Capture the cell that displays the provided text and extract its (x, y) central coordinate. 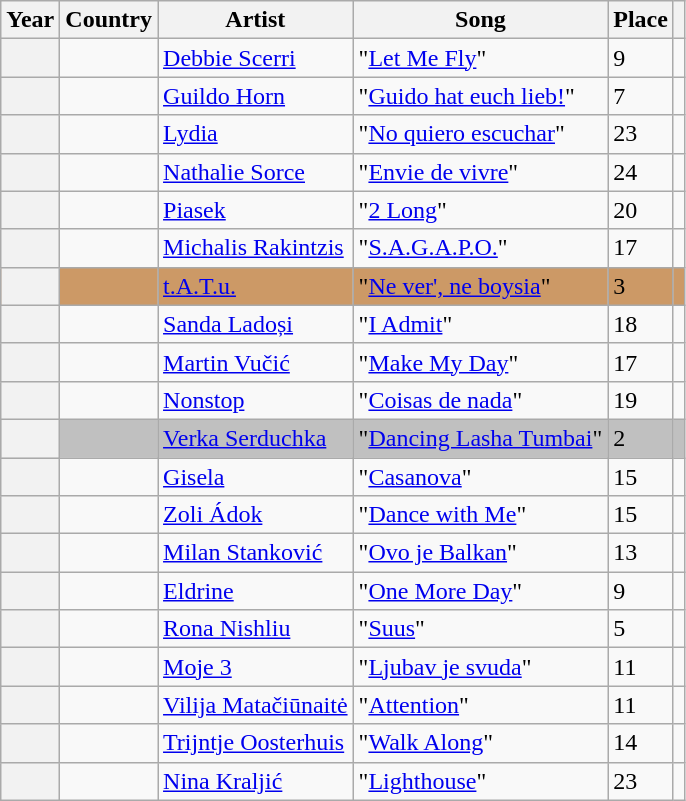
"Let Me Fly" (480, 58)
Guildo Horn (256, 96)
Country (109, 20)
"Coisas de nada" (480, 400)
2 (641, 438)
18 (641, 324)
Milan Stanković (256, 553)
13 (641, 553)
3 (641, 286)
"No quiero escuchar" (480, 134)
24 (641, 172)
"I Admit" (480, 324)
"Dance with Me" (480, 515)
Artist (256, 20)
Nathalie Sorce (256, 172)
Trijntje Oosterhuis (256, 743)
"Suus" (480, 629)
Zoli Ádok (256, 515)
"Attention" (480, 705)
"Guido hat euch lieb!" (480, 96)
Place (641, 20)
Song (480, 20)
7 (641, 96)
Vilija Matačiūnaitė (256, 705)
Michalis Rakintzis (256, 248)
Nina Kraljić (256, 781)
"Casanova" (480, 477)
Year (30, 20)
"Walk Along" (480, 743)
Sanda Ladoși (256, 324)
"Dancing Lasha Tumbai" (480, 438)
Rona Nishliu (256, 629)
Martin Vučić (256, 362)
"2 Long" (480, 210)
5 (641, 629)
"Make My Day" (480, 362)
19 (641, 400)
"S.A.G.A.P.O." (480, 248)
t.A.T.u. (256, 286)
"Ovo je Balkan" (480, 553)
Nonstop (256, 400)
Verka Serduchka (256, 438)
14 (641, 743)
"Lighthouse" (480, 781)
"One More Day" (480, 591)
"Envie de vivre" (480, 172)
"Ne ver', ne boysia" (480, 286)
"Ljubav je svuda" (480, 667)
Moje 3 (256, 667)
Piasek (256, 210)
Lydia (256, 134)
20 (641, 210)
Debbie Scerri (256, 58)
Gisela (256, 477)
Eldrine (256, 591)
